Locate the cell with the specified text and output its (X, Y) center coordinate. 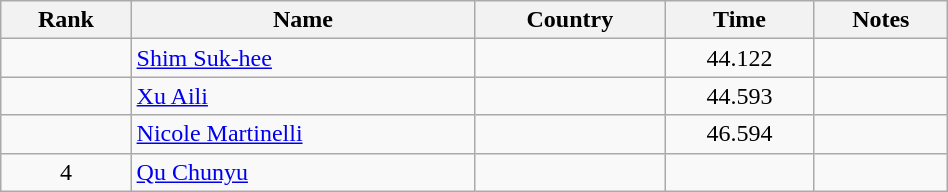
Name (303, 20)
Shim Suk-hee (303, 58)
Rank (66, 20)
Country (570, 20)
44.122 (740, 58)
46.594 (740, 134)
Time (740, 20)
Xu Aili (303, 96)
Qu Chunyu (303, 172)
4 (66, 172)
Notes (880, 20)
Nicole Martinelli (303, 134)
44.593 (740, 96)
